Capture the cell that displays the provided text and extract its [x, y] central coordinate. 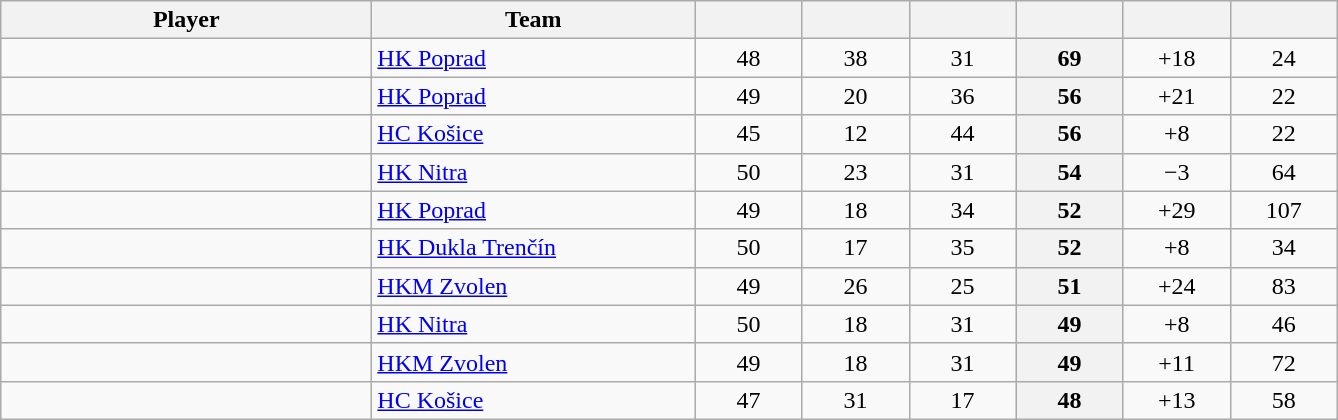
26 [856, 286]
51 [1070, 286]
23 [856, 172]
+21 [1176, 96]
Team [534, 20]
+24 [1176, 286]
45 [748, 134]
+13 [1176, 400]
46 [1284, 324]
25 [962, 286]
69 [1070, 58]
20 [856, 96]
+29 [1176, 210]
72 [1284, 362]
24 [1284, 58]
83 [1284, 286]
Player [186, 20]
+18 [1176, 58]
+11 [1176, 362]
−3 [1176, 172]
HK Dukla Trenčín [534, 248]
44 [962, 134]
107 [1284, 210]
54 [1070, 172]
58 [1284, 400]
36 [962, 96]
47 [748, 400]
64 [1284, 172]
12 [856, 134]
38 [856, 58]
35 [962, 248]
